Capture the cell that displays the provided text and extract its (X, Y) central coordinate. 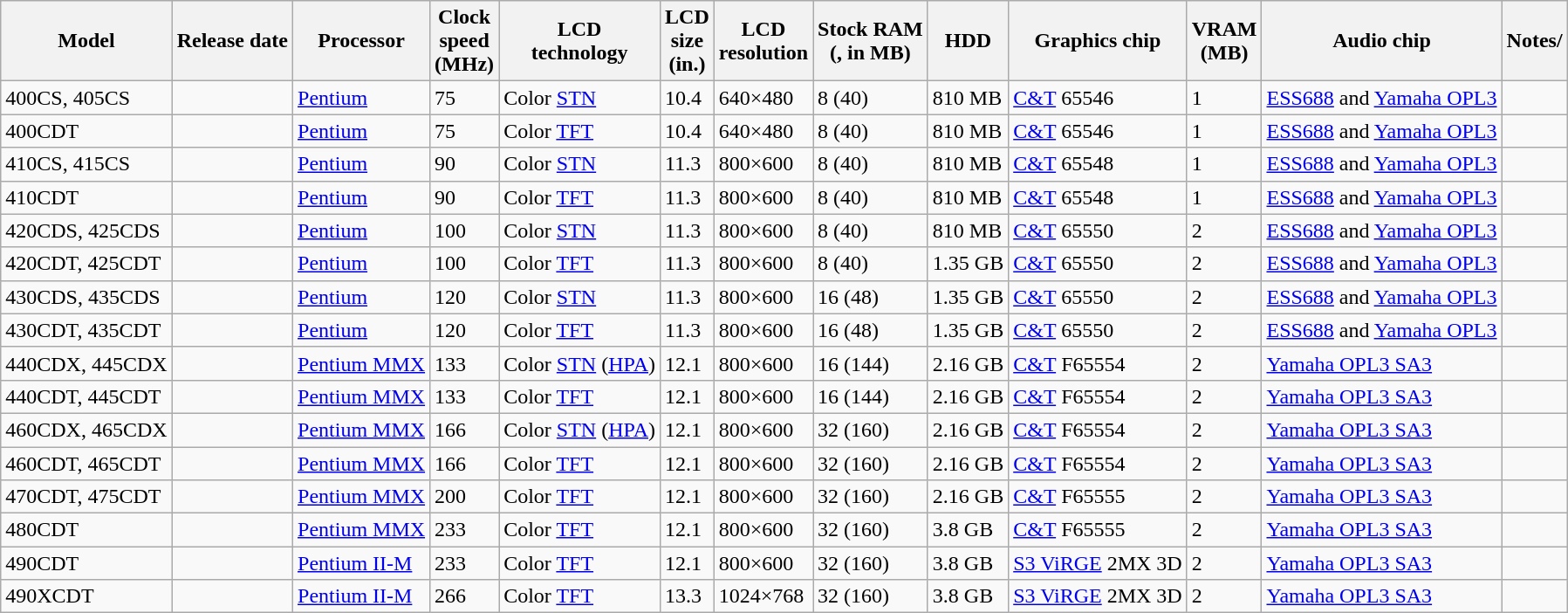
480CDT (86, 530)
LCDtechnology (579, 41)
Release date (232, 41)
400CS, 405CS (86, 98)
13.3 (688, 596)
HDD (968, 41)
LCD resolution (763, 41)
266 (464, 596)
Audio chip (1382, 41)
400CDT (86, 131)
Model (86, 41)
LCD size(in.) (688, 41)
Stock RAM(, in MB) (871, 41)
Clockspeed(MHz) (464, 41)
460CDX, 465CDX (86, 430)
200 (464, 497)
410CS, 415CS (86, 164)
490CDT (86, 563)
1024×768 (763, 596)
440CDT, 445CDT (86, 396)
410CDT (86, 197)
430CDT, 435CDT (86, 330)
470CDT, 475CDT (86, 497)
420CDT, 425CDT (86, 264)
490XCDT (86, 596)
VRAM(MB) (1224, 41)
420CDS, 425CDS (86, 231)
Processor (361, 41)
460CDT, 465CDT (86, 464)
Notes/ (1534, 41)
430CDS, 435CDS (86, 297)
Graphics chip (1098, 41)
440CDX, 445CDX (86, 363)
